Return (x, y) of the center of cell containing provided text 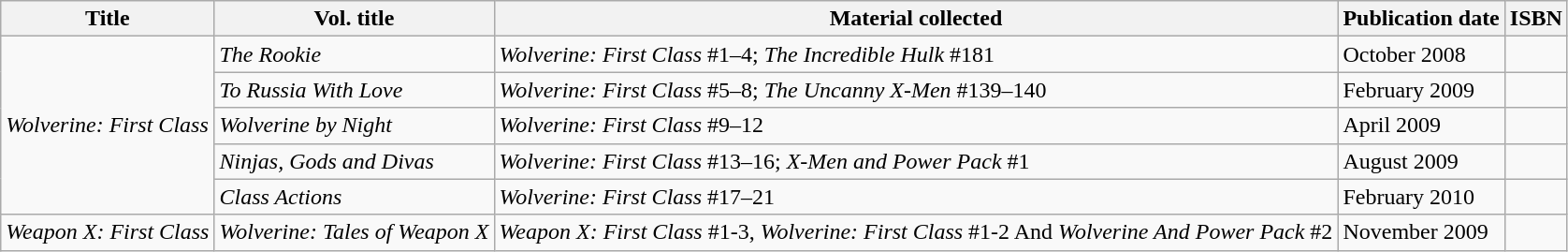
To Russia With Love (354, 90)
Title (108, 19)
February 2010 (1421, 197)
August 2009 (1421, 161)
Wolverine: Tales of Weapon X (354, 232)
Wolverine by Night (354, 126)
Wolverine: First Class #9–12 (916, 126)
October 2008 (1421, 54)
November 2009 (1421, 232)
Wolverine: First Class #13–16; X-Men and Power Pack #1 (916, 161)
Vol. title (354, 19)
ISBN (1536, 19)
Ninjas, Gods and Divas (354, 161)
Class Actions (354, 197)
Weapon X: First Class #1-3, Wolverine: First Class #1-2 And Wolverine And Power Pack #2 (916, 232)
February 2009 (1421, 90)
Publication date (1421, 19)
Wolverine: First Class #1–4; The Incredible Hulk #181 (916, 54)
Weapon X: First Class (108, 232)
The Rookie (354, 54)
Wolverine: First Class #5–8; The Uncanny X-Men #139–140 (916, 90)
Wolverine: First Class #17–21 (916, 197)
Material collected (916, 19)
April 2009 (1421, 126)
Wolverine: First Class (108, 126)
